From the cell containing the given text, extract its center point as (x, y) coordinate. 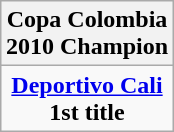
Copa Colombia2010 Champion (86, 34)
Deportivo Cali1st title (86, 98)
